Scan for the cell matching the given text and deliver its [X, Y] coordinate at center. 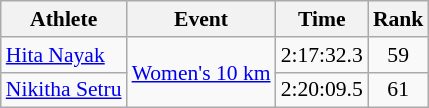
Rank [398, 19]
2:17:32.3 [322, 55]
Women's 10 km [202, 72]
Hita Nayak [64, 55]
Athlete [64, 19]
59 [398, 55]
Nikitha Setru [64, 90]
Time [322, 19]
2:20:09.5 [322, 90]
Event [202, 19]
61 [398, 90]
